Determine the [X, Y] coordinate at the center of the cell enclosing the given text.  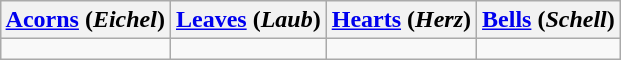
Acorns (Eichel) [85, 20]
Bells (Schell) [549, 20]
Leaves (Laub) [248, 20]
Hearts (Herz) [401, 20]
